Find where the given text appears and provide that cell's center as (X, Y) coordinate. 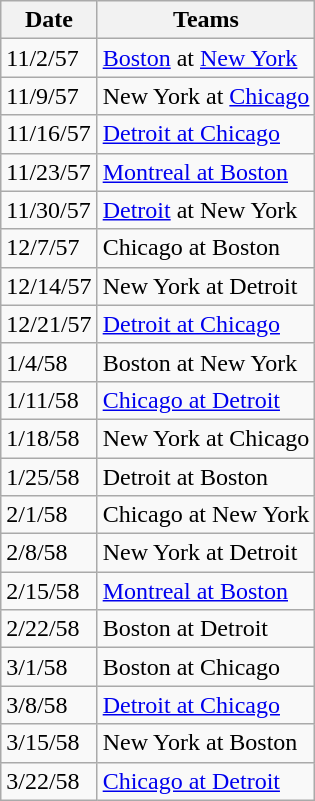
New York at Boston (206, 743)
Detroit at New York (206, 210)
11/2/57 (49, 58)
Date (49, 20)
Boston at Detroit (206, 629)
11/9/57 (49, 96)
2/8/58 (49, 553)
12/7/57 (49, 248)
11/30/57 (49, 210)
12/21/57 (49, 324)
11/16/57 (49, 134)
Teams (206, 20)
Chicago at Boston (206, 248)
3/15/58 (49, 743)
3/1/58 (49, 667)
2/22/58 (49, 629)
Detroit at Boston (206, 477)
Boston at Chicago (206, 667)
1/18/58 (49, 438)
3/8/58 (49, 705)
1/4/58 (49, 362)
Chicago at New York (206, 515)
1/25/58 (49, 477)
2/1/58 (49, 515)
3/22/58 (49, 781)
12/14/57 (49, 286)
2/15/58 (49, 591)
11/23/57 (49, 172)
1/11/58 (49, 400)
